Extract the (X, Y) coordinate from the center of the cell holding the provided text.  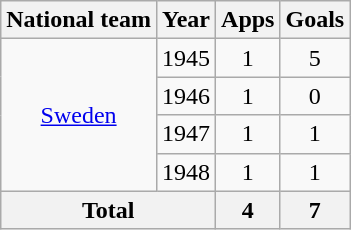
Goals (315, 20)
1946 (186, 96)
Sweden (79, 115)
1947 (186, 134)
5 (315, 58)
National team (79, 20)
Total (108, 210)
7 (315, 210)
4 (248, 210)
Year (186, 20)
1948 (186, 172)
1945 (186, 58)
0 (315, 96)
Apps (248, 20)
